Capture the cell that displays the provided text and extract its (x, y) central coordinate. 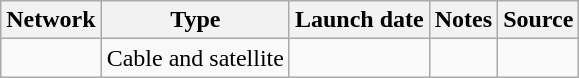
Cable and satellite (195, 58)
Network (51, 20)
Source (538, 20)
Notes (463, 20)
Launch date (359, 20)
Type (195, 20)
